Pinpoint the cell where the given text exists, returning its [x, y] midpoint coordinate. 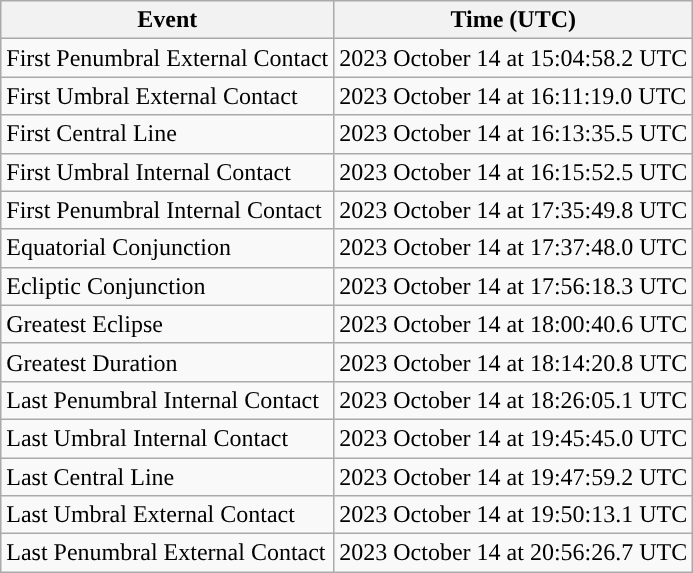
Greatest Duration [168, 362]
2023 October 14 at 17:37:48.0 UTC [514, 248]
2023 October 14 at 18:14:20.8 UTC [514, 362]
2023 October 14 at 18:00:40.6 UTC [514, 324]
Equatorial Conjunction [168, 248]
First Central Line [168, 134]
Last Penumbral External Contact [168, 553]
Time (UTC) [514, 20]
2023 October 14 at 15:04:58.2 UTC [514, 58]
2023 October 14 at 18:26:05.1 UTC [514, 400]
2023 October 14 at 17:56:18.3 UTC [514, 286]
2023 October 14 at 19:50:13.1 UTC [514, 515]
First Umbral External Contact [168, 96]
Ecliptic Conjunction [168, 286]
2023 October 14 at 16:11:19.0 UTC [514, 96]
Last Central Line [168, 477]
First Penumbral External Contact [168, 58]
2023 October 14 at 17:35:49.8 UTC [514, 210]
2023 October 14 at 20:56:26.7 UTC [514, 553]
Last Umbral External Contact [168, 515]
2023 October 14 at 19:45:45.0 UTC [514, 438]
Last Umbral Internal Contact [168, 438]
2023 October 14 at 19:47:59.2 UTC [514, 477]
2023 October 14 at 16:15:52.5 UTC [514, 172]
Last Penumbral Internal Contact [168, 400]
Greatest Eclipse [168, 324]
2023 October 14 at 16:13:35.5 UTC [514, 134]
First Umbral Internal Contact [168, 172]
First Penumbral Internal Contact [168, 210]
Event [168, 20]
